From the cell containing the given text, extract its center point as (x, y) coordinate. 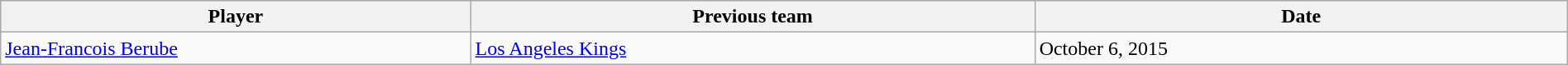
Date (1301, 17)
October 6, 2015 (1301, 48)
Jean-Francois Berube (236, 48)
Los Angeles Kings (753, 48)
Previous team (753, 17)
Player (236, 17)
